Return (x, y) of the center of cell containing provided text 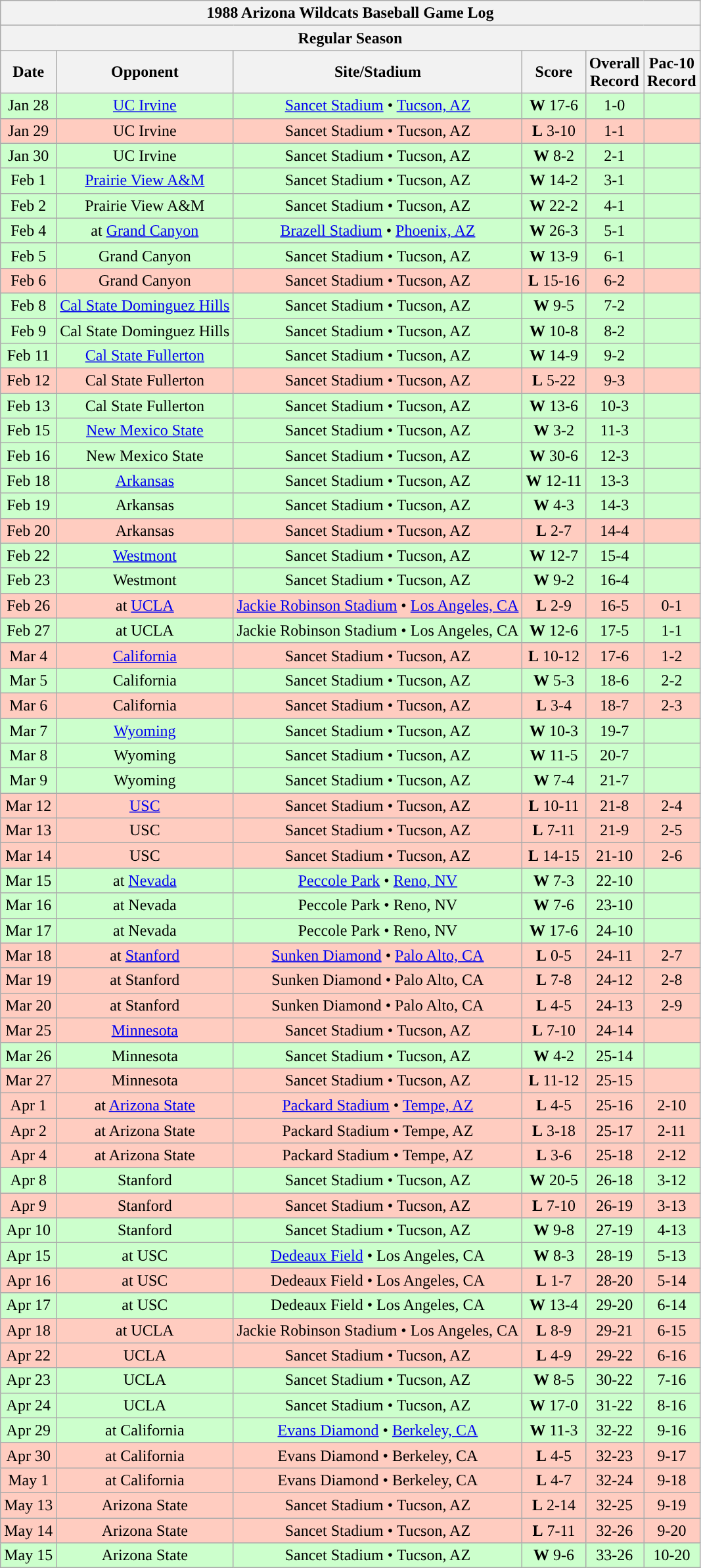
7-2 (614, 305)
25-15 (614, 1080)
30-22 (614, 1380)
Feb 8 (29, 305)
Mar 13 (29, 831)
25-14 (614, 1055)
L 5-22 (554, 381)
W 7-4 (554, 781)
Mar 15 (29, 881)
Apr 29 (29, 1430)
L 15-16 (554, 280)
Apr 17 (29, 1305)
29-20 (614, 1305)
W 17-0 (554, 1405)
Mar 5 (29, 680)
5-13 (672, 1255)
6-15 (672, 1330)
May 14 (29, 1531)
at Grand Canyon (145, 230)
16-5 (614, 605)
0-1 (672, 605)
Feb 13 (29, 406)
21-7 (614, 781)
Jan 29 (29, 131)
Feb 27 (29, 630)
32-26 (614, 1531)
Mar 9 (29, 781)
Jan 30 (29, 156)
9-19 (672, 1505)
Score (554, 72)
23-10 (614, 905)
L 3-6 (554, 1156)
Mar 8 (29, 756)
W 5-3 (554, 680)
L 2-9 (554, 605)
W 7-6 (554, 905)
9-20 (672, 1531)
14-3 (614, 506)
Apr 4 (29, 1156)
27-19 (614, 1230)
26-19 (614, 1206)
Feb 23 (29, 580)
Mar 4 (29, 655)
Apr 16 (29, 1280)
2-2 (672, 680)
W 12-6 (554, 630)
L 8-9 (554, 1330)
Apr 22 (29, 1355)
10-3 (614, 406)
Feb 19 (29, 506)
Feb 26 (29, 605)
22-10 (614, 881)
Apr 1 (29, 1105)
19-7 (614, 731)
Feb 1 (29, 181)
6-14 (672, 1305)
Feb 4 (29, 230)
29-22 (614, 1355)
Mar 7 (29, 731)
2-4 (672, 806)
L 7-8 (554, 980)
2-5 (672, 831)
Date (29, 72)
Regular Season (350, 38)
26-18 (614, 1181)
W 13-4 (554, 1305)
W 4-3 (554, 506)
W 22-2 (554, 206)
6-1 (614, 255)
Feb 20 (29, 531)
L 1-7 (554, 1280)
Mar 6 (29, 705)
W 13-9 (554, 255)
Apr 15 (29, 1255)
Site/Stadium (378, 72)
32-24 (614, 1480)
1988 Arizona Wildcats Baseball Game Log (350, 13)
29-21 (614, 1330)
Feb 18 (29, 481)
L 14-15 (554, 856)
L 0-5 (554, 955)
24-12 (614, 980)
9-3 (614, 381)
9-2 (614, 356)
16-4 (614, 580)
8-2 (614, 330)
Mar 18 (29, 955)
W 13-6 (554, 406)
Feb 16 (29, 456)
2-10 (672, 1105)
28-19 (614, 1255)
W 14-9 (554, 356)
Apr 2 (29, 1130)
W 8-2 (554, 156)
2-3 (672, 705)
9-17 (672, 1455)
3-12 (672, 1181)
17-6 (614, 655)
W 10-8 (554, 330)
L 4-9 (554, 1355)
W 9-6 (554, 1556)
25-16 (614, 1105)
13-3 (614, 481)
25-18 (614, 1156)
Feb 11 (29, 356)
W 4-2 (554, 1055)
Pac-10Record (672, 72)
3-13 (672, 1206)
L 4-7 (554, 1480)
W 11-5 (554, 756)
32-25 (614, 1505)
25-17 (614, 1130)
W 20-5 (554, 1181)
2-8 (672, 980)
2-7 (672, 955)
Apr 23 (29, 1380)
Feb 5 (29, 255)
Apr 10 (29, 1230)
24-11 (614, 955)
W 9-5 (554, 305)
Apr 24 (29, 1405)
May 15 (29, 1556)
6-2 (614, 280)
32-23 (614, 1455)
Feb 6 (29, 280)
W 7-3 (554, 881)
6-16 (672, 1355)
Feb 9 (29, 330)
Mar 25 (29, 1030)
Feb 22 (29, 555)
24-14 (614, 1030)
18-6 (614, 680)
Jan 28 (29, 106)
21-10 (614, 856)
Apr 9 (29, 1206)
4-1 (614, 206)
3-1 (614, 181)
31-22 (614, 1405)
W 8-5 (554, 1380)
1-2 (672, 655)
L 3-10 (554, 131)
Mar 26 (29, 1055)
2-1 (614, 156)
May 1 (29, 1480)
L 2-14 (554, 1505)
W 10-3 (554, 731)
Mar 12 (29, 806)
L 10-12 (554, 655)
24-10 (614, 930)
2-6 (672, 856)
W 14-2 (554, 181)
8-16 (672, 1405)
Opponent (145, 72)
21-8 (614, 806)
21-9 (614, 831)
W 9-2 (554, 580)
14-4 (614, 531)
20-7 (614, 756)
12-3 (614, 456)
W 12-7 (554, 555)
W 11-3 (554, 1430)
11-3 (614, 431)
9-16 (672, 1430)
L 11-12 (554, 1080)
10-20 (672, 1556)
Apr 30 (29, 1455)
33-26 (614, 1556)
9-18 (672, 1480)
Feb 12 (29, 381)
Feb 15 (29, 431)
L 3-18 (554, 1130)
24-13 (614, 1005)
L 2-7 (554, 531)
May 13 (29, 1505)
Mar 17 (29, 930)
W 3-2 (554, 431)
17-5 (614, 630)
W 30-6 (554, 456)
Mar 19 (29, 980)
W 12-11 (554, 481)
W 8-3 (554, 1255)
W 9-8 (554, 1230)
2-12 (672, 1156)
7-16 (672, 1380)
2-9 (672, 1005)
Brazell Stadium • Phoenix, AZ (378, 230)
1-0 (614, 106)
28-20 (614, 1280)
2-11 (672, 1130)
5-1 (614, 230)
32-22 (614, 1430)
W 26-3 (554, 230)
OverallRecord (614, 72)
Mar 20 (29, 1005)
Mar 16 (29, 905)
Apr 18 (29, 1330)
4-13 (672, 1230)
Apr 8 (29, 1181)
18-7 (614, 705)
5-14 (672, 1280)
Mar 14 (29, 856)
Mar 27 (29, 1080)
L 3-4 (554, 705)
15-4 (614, 555)
Feb 2 (29, 206)
L 10-11 (554, 806)
